Extract the (X, Y) coordinate from the center of the cell holding the provided text.  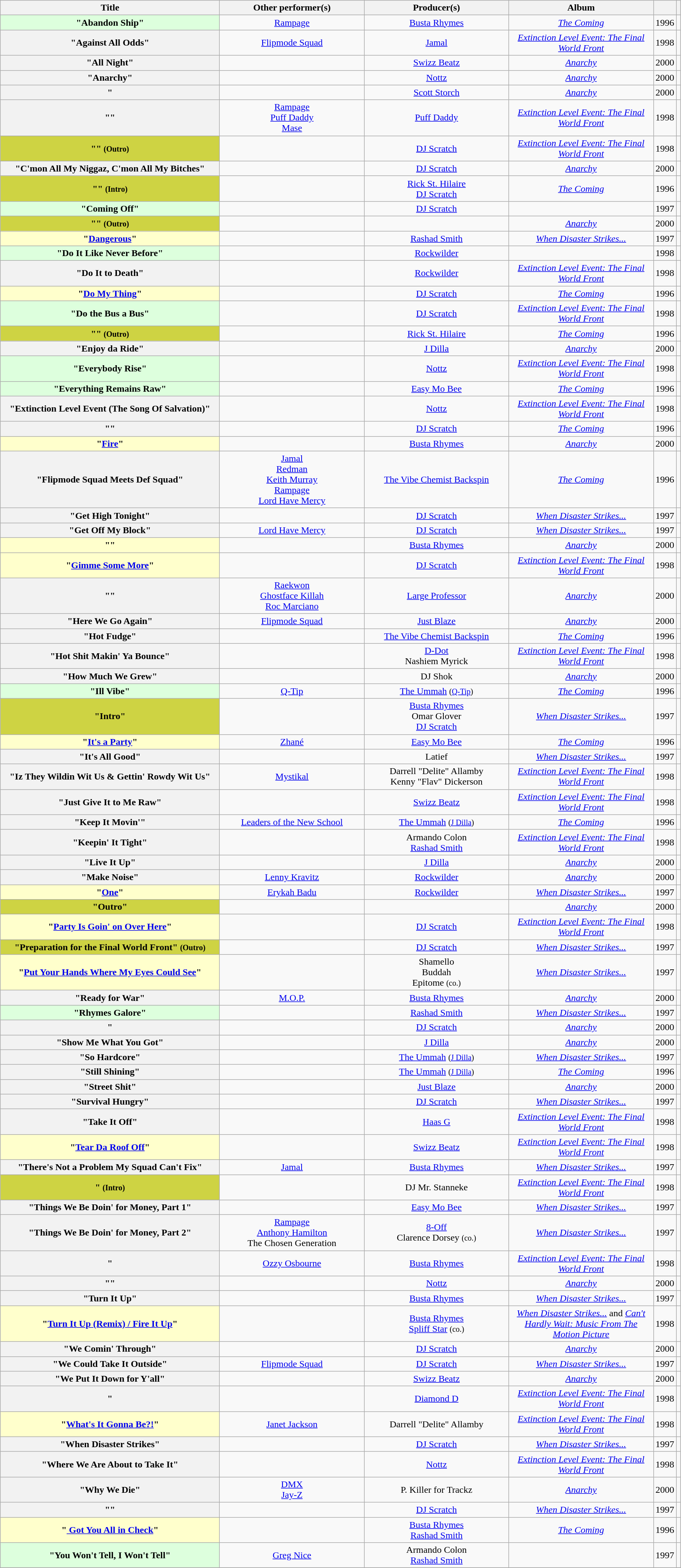
"Do the Bus a Bus" (110, 313)
"Preparation for the Final World Front" (Outro) (110, 947)
Darrell "Delite" AllambyKenny "Flav" Dickerson (436, 776)
"Where We Are About to Take It" (110, 1464)
ShamelloBuddahEpitome (co.) (436, 972)
Janet Jackson (292, 1424)
"Street Shit" (110, 1087)
RampagePuff DaddyMase (292, 118)
"Tear Da Roof Off" (110, 1147)
Lenny Kravitz (292, 877)
"Just Give It to Me Raw" (110, 802)
Rick St. HilaireDJ Scratch (436, 189)
"Turn It Up (Remix) / Fire It Up" (110, 1324)
"Against All Odds" (110, 43)
P. Killer for Trackz (436, 1490)
"Do It to Death" (110, 274)
Rampage (292, 23)
Mystikal (292, 776)
"Everything Remains Raw" (110, 389)
Zhané (292, 742)
"Fire" (110, 444)
"Why We Die" (110, 1490)
When Disaster Strikes... and Can't Hardly Wait: Music From The Motion Picture (581, 1324)
Haas G (436, 1122)
"" (Intro) (110, 189)
"We Could Take It Outside" (110, 1364)
"Gimme Some More" (110, 565)
RampageAnthony HamiltonThe Chosen Generation (292, 1233)
"It's All Good" (110, 757)
"Hot Shit Makin' Ya Bounce" (110, 656)
The Ummah (Q-Tip) (436, 691)
JamalRedmanKeith MurrayRampageLord Have Mercy (292, 479)
Busta RhymesRashad Smith (436, 1529)
"What's It Gonna Be?!" (110, 1424)
"Anarchy" (110, 78)
Latief (436, 757)
Leaders of the New School (292, 822)
"Dangerous" (110, 238)
"All Night" (110, 63)
"Show Me What You Got" (110, 1042)
"Put Your Hands Where My Eyes Could See" (110, 972)
"Rhymes Galore" (110, 1013)
DMXJay-Z (292, 1490)
M.O.P. (292, 998)
"Things We Be Doin' for Money, Part 2" (110, 1233)
"Still Shining" (110, 1072)
"Here We Go Again" (110, 621)
"Turn It Up" (110, 1298)
"Survival Hungry" (110, 1101)
"You Won't Tell, I Won't Tell" (110, 1555)
"Live It Up" (110, 862)
Q-Tip (292, 691)
D-DotNashiem Myrick (436, 656)
DJ Mr. Stanneke (436, 1187)
"Extinction Level Event (The Song Of Salvation)" (110, 408)
"We Put It Down for Y'all" (110, 1379)
"Party Is Goin' on Over Here" (110, 927)
"C'mon All My Niggaz, C'mon All My Bitches" (110, 168)
Busta RhymesOmar GloverDJ Scratch (436, 716)
"Iz They Wildin Wit Us & Gettin' Rowdy Wit Us" (110, 776)
"Things We Be Doin' for Money, Part 1" (110, 1207)
"Hot Fudge" (110, 636)
"Abandon Ship" (110, 23)
Puff Daddy (436, 118)
"Ready for War" (110, 998)
"One" (110, 892)
Album (581, 8)
"Get Off My Block" (110, 530)
Other performer(s) (292, 8)
Diamond D (436, 1398)
"We Comin' Through" (110, 1349)
Producer(s) (436, 8)
"Ill Vibe" (110, 691)
Rick St. Hilaire (436, 334)
Title (110, 8)
Greg Nice (292, 1555)
RaekwonGhostface KillahRoc Marciano (292, 596)
"When Disaster Strikes" (110, 1444)
" Got You All in Check" (110, 1529)
"Coming Off" (110, 209)
Large Professor (436, 596)
"Keep It Movin'" (110, 822)
Lord Have Mercy (292, 530)
"There's Not a Problem My Squad Can't Fix" (110, 1167)
Busta RhymesSpliff Star (co.) (436, 1324)
"Outro" (110, 907)
"Enjoy da Ride" (110, 348)
"Keepin' It Tight" (110, 842)
"It's a Party" (110, 742)
"Make Noise" (110, 877)
"How Much We Grew" (110, 676)
"Do It Like Never Before" (110, 253)
"Do My Thing" (110, 293)
"Flipmode Squad Meets Def Squad" (110, 479)
"Intro" (110, 716)
"Everybody Rise" (110, 369)
Darrell "Delite" Allamby (436, 1424)
Ozzy Osbourne (292, 1264)
"Get High Tonight" (110, 515)
"Take It Off" (110, 1122)
"So Hardcore" (110, 1057)
DJ Shok (436, 676)
Erykah Badu (292, 892)
8-OffClarence Dorsey (co.) (436, 1233)
" (Intro) (110, 1187)
Scott Storch (436, 92)
